Find where the given text appears and provide that cell's center as (x, y) coordinate. 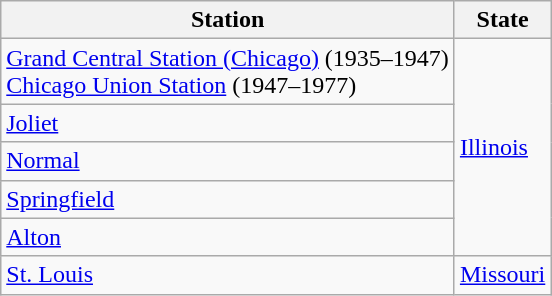
Illinois (502, 148)
Alton (228, 237)
State (502, 20)
Springfield (228, 199)
Joliet (228, 123)
Missouri (502, 275)
Grand Central Station (Chicago) (1935–1947)Chicago Union Station (1947–1977) (228, 72)
St. Louis (228, 275)
Normal (228, 161)
Station (228, 20)
